From the cell containing the given text, extract its center point as [x, y] coordinate. 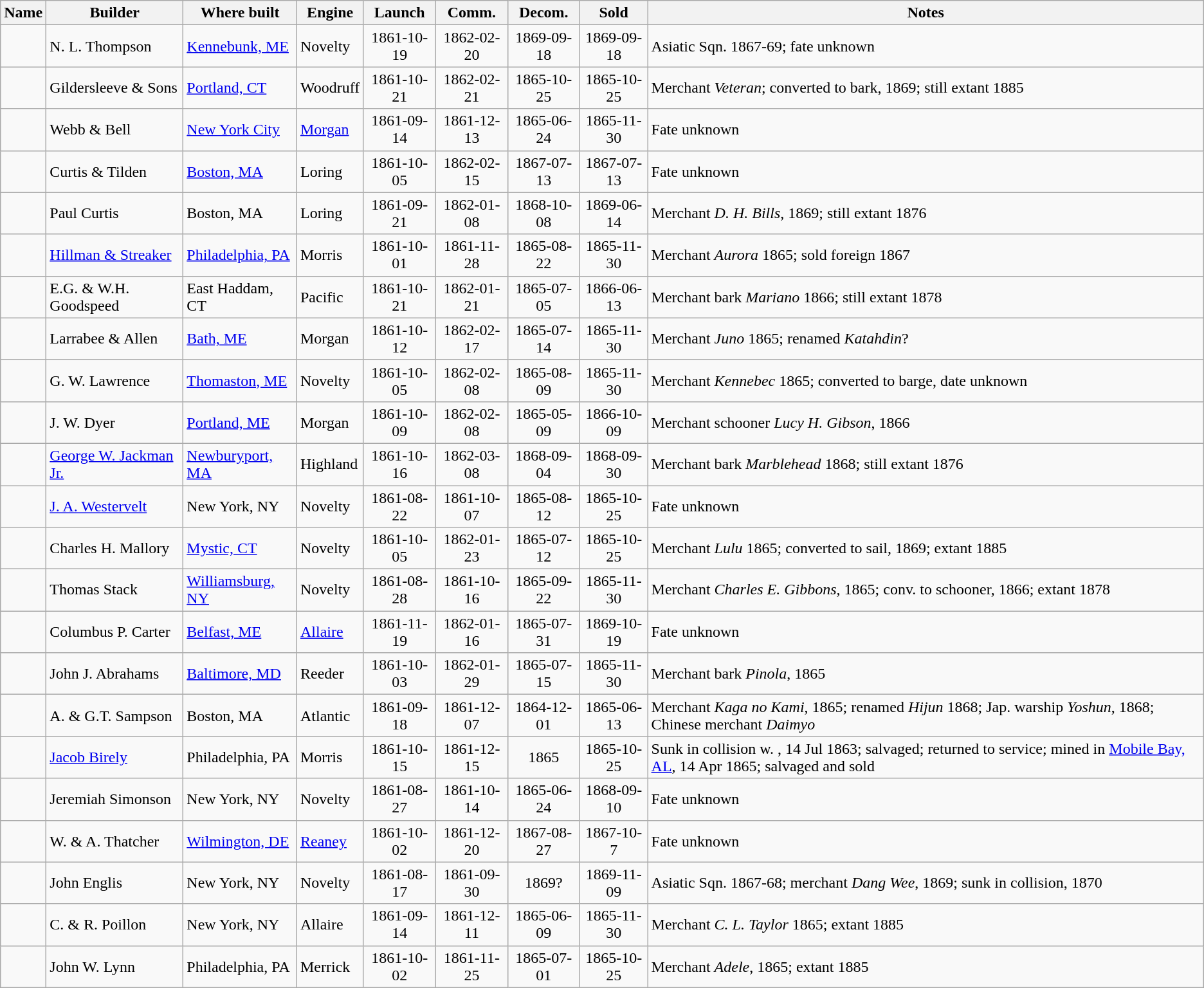
Williamsburg, NY [241, 590]
Where built [241, 13]
1862-01-21 [472, 297]
E.G. & W.H. Goodspeed [114, 297]
1865 [543, 758]
Asiatic Sqn. 1867-69; fate unknown [926, 46]
W. & A. Thatcher [114, 841]
Sunk in collision w. , 14 Jul 1863; salvaged; returned to service; mined in Mobile Bay, AL, 14 Apr 1865; salvaged and sold [926, 758]
Merchant Kennebec 1865; converted to barge, date unknown [926, 381]
Merchant Veteran; converted to bark, 1869; still extant 1885 [926, 87]
Merchant Lulu 1865; converted to sail, 1869; extant 1885 [926, 548]
1861-11-28 [472, 255]
1866-10-09 [614, 422]
C. & R. Poillon [114, 925]
1865-08-12 [543, 506]
1862-02-21 [472, 87]
Merchant Juno 1865; renamed Katahdin? [926, 338]
Charles H. Mallory [114, 548]
Wilmington, DE [241, 841]
Larrabee & Allen [114, 338]
Engine [329, 13]
Asiatic Sqn. 1867-68; merchant Dang Wee, 1869; sunk in collision, 1870 [926, 883]
G. W. Lawrence [114, 381]
1861-12-07 [472, 715]
A. & G.T. Sampson [114, 715]
Portland, CT [241, 87]
1865-07-14 [543, 338]
Hillman & Streaker [114, 255]
1865-08-09 [543, 381]
1861-08-17 [400, 883]
Bath, ME [241, 338]
1862-01-29 [472, 674]
Sold [614, 13]
Merrick [329, 966]
1869? [543, 883]
1868-09-30 [614, 464]
Merchant C. L. Taylor 1865; extant 1885 [926, 925]
1869-10-19 [614, 632]
Paul Curtis [114, 214]
John Englis [114, 883]
Launch [400, 13]
1861-10-15 [400, 758]
1862-01-08 [472, 214]
1861-12-15 [472, 758]
1864-12-01 [543, 715]
1865-07-31 [543, 632]
Comm. [472, 13]
Name [23, 13]
1865-06-09 [543, 925]
1868-09-10 [614, 799]
1861-08-22 [400, 506]
1868-10-08 [543, 214]
Highland [329, 464]
Newburyport, MA [241, 464]
John W. Lynn [114, 966]
1862-03-08 [472, 464]
1861-09-21 [400, 214]
1861-11-19 [400, 632]
1861-10-03 [400, 674]
Merchant bark Marblehead 1868; still extant 1876 [926, 464]
1861-10-09 [400, 422]
1861-12-11 [472, 925]
Gildersleeve & Sons [114, 87]
1861-10-07 [472, 506]
1861-09-30 [472, 883]
1861-12-20 [472, 841]
1865-07-15 [543, 674]
1868-09-04 [543, 464]
1862-01-23 [472, 548]
Merchant Adele, 1865; extant 1885 [926, 966]
Merchant Aurora 1865; sold foreign 1867 [926, 255]
1862-02-15 [472, 171]
J. W. Dyer [114, 422]
Jacob Birely [114, 758]
N. L. Thompson [114, 46]
1869-06-14 [614, 214]
1865-09-22 [543, 590]
Merchant Charles E. Gibbons, 1865; conv. to schooner, 1866; extant 1878 [926, 590]
1861-09-18 [400, 715]
New York City [241, 130]
Curtis & Tilden [114, 171]
Merchant schooner Lucy H. Gibson, 1866 [926, 422]
1861-10-19 [400, 46]
Notes [926, 13]
1861-10-14 [472, 799]
Baltimore, MD [241, 674]
1861-08-27 [400, 799]
1865-07-05 [543, 297]
Woodruff [329, 87]
Merchant Kaga no Kami, 1865; renamed Hijun 1868; Jap. warship Yoshun, 1868; Chinese merchant Daimyo [926, 715]
Kennebunk, ME [241, 46]
Merchant bark Pinola, 1865 [926, 674]
Merchant D. H. Bills, 1869; still extant 1876 [926, 214]
1861-10-01 [400, 255]
1866-06-13 [614, 297]
Thomas Stack [114, 590]
Portland, ME [241, 422]
Mystic, CT [241, 548]
1862-02-17 [472, 338]
1865-05-09 [543, 422]
1861-10-12 [400, 338]
Builder [114, 13]
East Haddam, CT [241, 297]
1862-01-16 [472, 632]
1865-07-01 [543, 966]
Webb & Bell [114, 130]
1862-02-20 [472, 46]
Columbus P. Carter [114, 632]
J. A. Westervelt [114, 506]
1865-07-12 [543, 548]
Reeder [329, 674]
Reaney [329, 841]
1869-11-09 [614, 883]
Pacific [329, 297]
Atlantic [329, 715]
Decom. [543, 13]
1867-10-7 [614, 841]
George W. Jackman Jr. [114, 464]
1861-12-13 [472, 130]
John J. Abrahams [114, 674]
1865-08-22 [543, 255]
Jeremiah Simonson [114, 799]
Merchant bark Mariano 1866; still extant 1878 [926, 297]
1865-06-13 [614, 715]
1867-08-27 [543, 841]
1861-11-25 [472, 966]
1861-08-28 [400, 590]
Thomaston, ME [241, 381]
Belfast, ME [241, 632]
